Search for the cell housing the specified text and yield its (x, y) center coordinate. 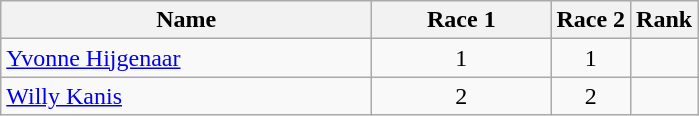
Race 1 (462, 20)
Race 2 (591, 20)
Name (186, 20)
Rank (664, 20)
Willy Kanis (186, 96)
Yvonne Hijgenaar (186, 58)
